Detect which cell encompasses the target text, then output its [x, y] center coordinate. 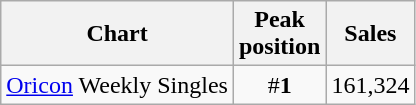
Oricon Weekly Singles [118, 85]
161,324 [370, 85]
#1 [279, 85]
Peakposition [279, 34]
Chart [118, 34]
Sales [370, 34]
